Scan for the cell matching the given text and deliver its (x, y) coordinate at center. 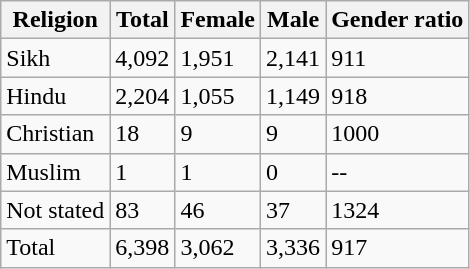
Religion (56, 20)
Male (294, 20)
Hindu (56, 96)
1,951 (218, 58)
Sikh (56, 58)
2,204 (142, 96)
Gender ratio (398, 20)
917 (398, 248)
Christian (56, 134)
2,141 (294, 58)
918 (398, 96)
83 (142, 210)
-- (398, 172)
1000 (398, 134)
0 (294, 172)
Muslim (56, 172)
4,092 (142, 58)
1324 (398, 210)
46 (218, 210)
3,336 (294, 248)
3,062 (218, 248)
6,398 (142, 248)
18 (142, 134)
Female (218, 20)
Not stated (56, 210)
1,149 (294, 96)
911 (398, 58)
1,055 (218, 96)
37 (294, 210)
